Pinpoint the cell where the given text exists, returning its (x, y) midpoint coordinate. 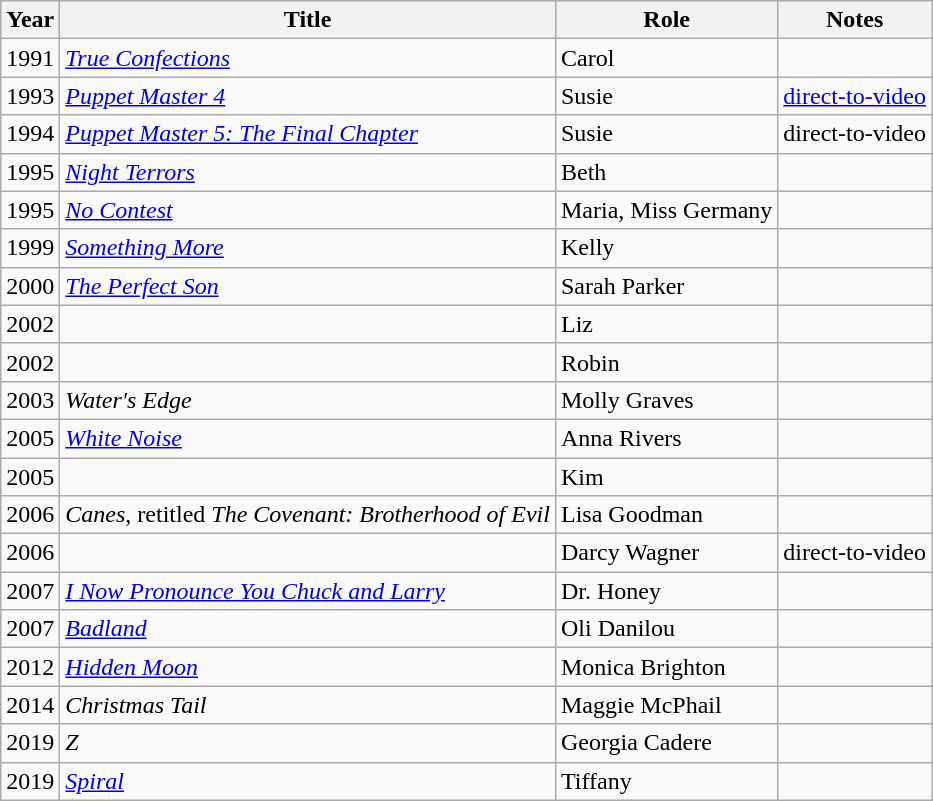
Liz (666, 324)
1991 (30, 58)
Maria, Miss Germany (666, 210)
Kelly (666, 248)
Hidden Moon (308, 667)
Tiffany (666, 781)
Robin (666, 362)
2014 (30, 705)
Dr. Honey (666, 591)
Puppet Master 5: The Final Chapter (308, 134)
2000 (30, 286)
Title (308, 20)
Oli Danilou (666, 629)
Role (666, 20)
Spiral (308, 781)
Z (308, 743)
Maggie McPhail (666, 705)
Water's Edge (308, 400)
Sarah Parker (666, 286)
I Now Pronounce You Chuck and Larry (308, 591)
Notes (855, 20)
Year (30, 20)
Night Terrors (308, 172)
1999 (30, 248)
2003 (30, 400)
Puppet Master 4 (308, 96)
1994 (30, 134)
Molly Graves (666, 400)
Beth (666, 172)
Kim (666, 477)
Canes, retitled The Covenant: Brotherhood of Evil (308, 515)
White Noise (308, 438)
Monica Brighton (666, 667)
Darcy Wagner (666, 553)
Something More (308, 248)
Georgia Cadere (666, 743)
Christmas Tail (308, 705)
1993 (30, 96)
Anna Rivers (666, 438)
Carol (666, 58)
No Contest (308, 210)
Lisa Goodman (666, 515)
The Perfect Son (308, 286)
Badland (308, 629)
True Confections (308, 58)
2012 (30, 667)
